For the text-containing cell, return its midpoint in [X, Y] coordinate format. 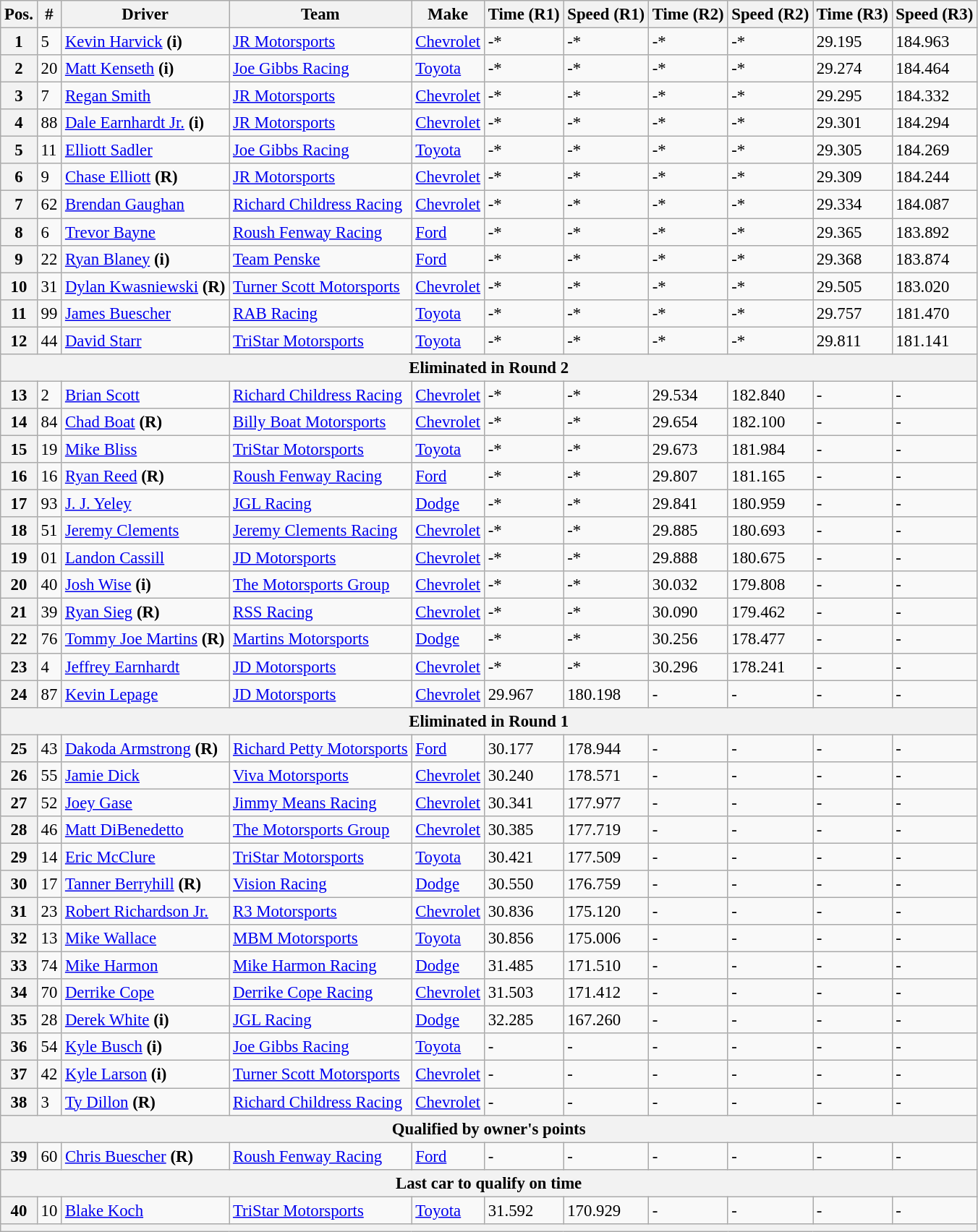
Kevin Harvick (i) [145, 42]
31.592 [524, 1210]
Mike Bliss [145, 449]
182.100 [770, 422]
RSS Racing [320, 612]
30.177 [524, 748]
30 [19, 884]
184.963 [935, 42]
29.811 [853, 341]
29 [19, 857]
88 [49, 123]
12 [19, 341]
Last car to qualify on time [489, 1183]
29.365 [853, 232]
182.840 [770, 395]
178.241 [770, 667]
Make [448, 14]
184.269 [935, 150]
37 [19, 1074]
Dylan Kwasniewski (R) [145, 286]
Pos. [19, 14]
26 [19, 776]
25 [19, 748]
29.195 [853, 42]
30.341 [524, 803]
54 [49, 1048]
Eric McClure [145, 857]
180.675 [770, 558]
Joey Gase [145, 803]
Derek White (i) [145, 1020]
29.807 [688, 476]
Jamie Dick [145, 776]
Team Penske [320, 259]
29.888 [688, 558]
175.120 [606, 912]
18 [19, 531]
Richard Petty Motorsports [320, 748]
Time (R1) [524, 14]
Kyle Busch (i) [145, 1048]
Driver [145, 14]
30.032 [688, 585]
29.274 [853, 69]
30.240 [524, 776]
29.368 [853, 259]
Qualified by owner's points [489, 1129]
29.295 [853, 96]
Kevin Lepage [145, 694]
33 [19, 966]
176.759 [606, 884]
184.464 [935, 69]
76 [49, 640]
Tanner Berryhill (R) [145, 884]
Josh Wise (i) [145, 585]
R3 Motorsports [320, 912]
Eliminated in Round 1 [489, 721]
29.654 [688, 422]
MBM Motorsports [320, 938]
Mike Harmon Racing [320, 966]
Time (R3) [853, 14]
29.757 [853, 313]
43 [49, 748]
30.296 [688, 667]
87 [49, 694]
51 [49, 531]
24 [19, 694]
Ryan Blaney (i) [145, 259]
178.944 [606, 748]
27 [19, 803]
Elliott Sadler [145, 150]
44 [49, 341]
177.719 [606, 830]
175.006 [606, 938]
30.090 [688, 612]
84 [49, 422]
55 [49, 776]
30.856 [524, 938]
David Starr [145, 341]
30.256 [688, 640]
Matt DiBenedetto [145, 830]
29.334 [853, 205]
01 [49, 558]
Dakoda Armstrong (R) [145, 748]
171.412 [606, 993]
180.198 [606, 694]
Derrike Cope [145, 993]
30.550 [524, 884]
181.165 [770, 476]
8 [19, 232]
70 [49, 993]
35 [19, 1020]
1 [19, 42]
Time (R2) [688, 14]
178.571 [606, 776]
15 [19, 449]
99 [49, 313]
171.510 [606, 966]
29.309 [853, 177]
183.892 [935, 232]
Chris Buescher (R) [145, 1156]
Vision Racing [320, 884]
Brian Scott [145, 395]
181.984 [770, 449]
179.808 [770, 585]
Dale Earnhardt Jr. (i) [145, 123]
170.929 [606, 1210]
30.836 [524, 912]
Eliminated in Round 2 [489, 368]
32 [19, 938]
Mike Harmon [145, 966]
Speed (R2) [770, 14]
RAB Racing [320, 313]
Team [320, 14]
29.305 [853, 150]
93 [49, 504]
74 [49, 966]
Landon Cassill [145, 558]
Chad Boat (R) [145, 422]
184.332 [935, 96]
180.693 [770, 531]
Blake Koch [145, 1210]
Martins Motorsports [320, 640]
Trevor Bayne [145, 232]
181.141 [935, 341]
29.534 [688, 395]
184.294 [935, 123]
30.421 [524, 857]
Billy Boat Motorsports [320, 422]
36 [19, 1048]
29.841 [688, 504]
46 [49, 830]
Ryan Reed (R) [145, 476]
31.485 [524, 966]
Jeffrey Earnhardt [145, 667]
60 [49, 1156]
183.874 [935, 259]
Kyle Larson (i) [145, 1074]
Chase Elliott (R) [145, 177]
Jeremy Clements [145, 531]
178.477 [770, 640]
Derrike Cope Racing [320, 993]
31.503 [524, 993]
181.470 [935, 313]
42 [49, 1074]
180.959 [770, 504]
Robert Richardson Jr. [145, 912]
29.505 [853, 286]
184.087 [935, 205]
29.967 [524, 694]
Ty Dillon (R) [145, 1102]
Speed (R1) [606, 14]
29.301 [853, 123]
Viva Motorsports [320, 776]
32.285 [524, 1020]
177.509 [606, 857]
Regan Smith [145, 96]
Speed (R3) [935, 14]
179.462 [770, 612]
38 [19, 1102]
Mike Wallace [145, 938]
52 [49, 803]
Jeremy Clements Racing [320, 531]
Jimmy Means Racing [320, 803]
James Buescher [145, 313]
J. J. Yeley [145, 504]
29.673 [688, 449]
Brendan Gaughan [145, 205]
167.260 [606, 1020]
183.020 [935, 286]
34 [19, 993]
Ryan Sieg (R) [145, 612]
184.244 [935, 177]
29.885 [688, 531]
30.385 [524, 830]
Tommy Joe Martins (R) [145, 640]
# [49, 14]
177.977 [606, 803]
21 [19, 612]
62 [49, 205]
Matt Kenseth (i) [145, 69]
